Capture the cell that displays the provided text and extract its (x, y) central coordinate. 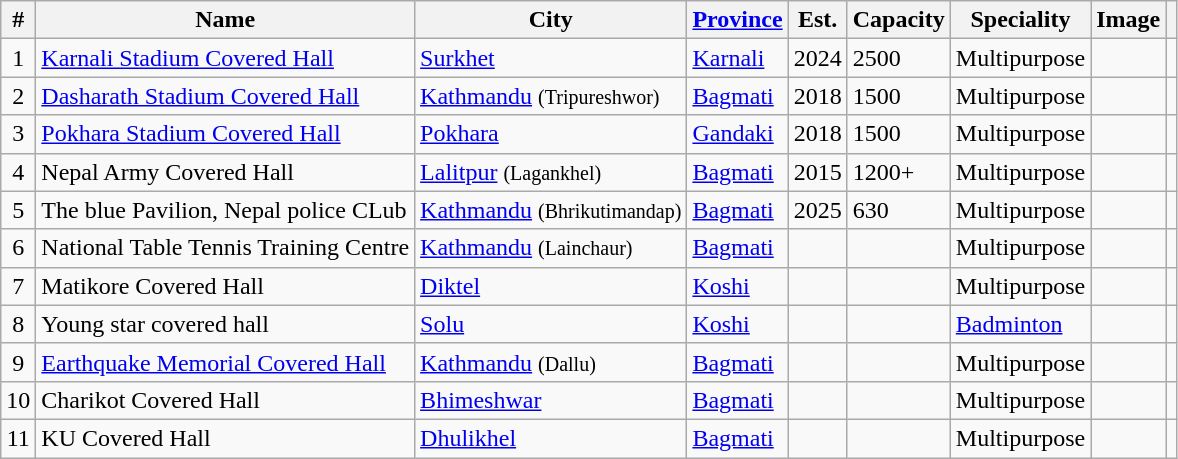
Surkhet (551, 58)
Est. (818, 20)
Image (1128, 20)
7 (18, 286)
Earthquake Memorial Covered Hall (226, 362)
Badminton (1020, 324)
Dhulikhel (551, 438)
Nepal Army Covered Hall (226, 172)
Kathmandu (Dallu) (551, 362)
2 (18, 96)
2025 (818, 210)
Capacity (898, 20)
1 (18, 58)
Speciality (1020, 20)
Diktel (551, 286)
Gandaki (738, 134)
National Table Tennis Training Centre (226, 248)
Matikore Covered Hall (226, 286)
Name (226, 20)
Solu (551, 324)
Young star covered hall (226, 324)
Pokhara Stadium Covered Hall (226, 134)
# (18, 20)
10 (18, 400)
3 (18, 134)
2500 (898, 58)
9 (18, 362)
Pokhara (551, 134)
Province (738, 20)
2024 (818, 58)
Karnali Stadium Covered Hall (226, 58)
Karnali (738, 58)
6 (18, 248)
Bhimeshwar (551, 400)
Kathmandu (Tripureshwor) (551, 96)
Kathmandu (Bhrikutimandap) (551, 210)
11 (18, 438)
Dasharath Stadium Covered Hall (226, 96)
2015 (818, 172)
The blue Pavilion, Nepal police CLub (226, 210)
KU Covered Hall (226, 438)
630 (898, 210)
Kathmandu (Lainchaur) (551, 248)
Charikot Covered Hall (226, 400)
8 (18, 324)
Lalitpur (Lagankhel) (551, 172)
1200+ (898, 172)
4 (18, 172)
City (551, 20)
5 (18, 210)
